Detect which cell encompasses the target text, then output its (X, Y) center coordinate. 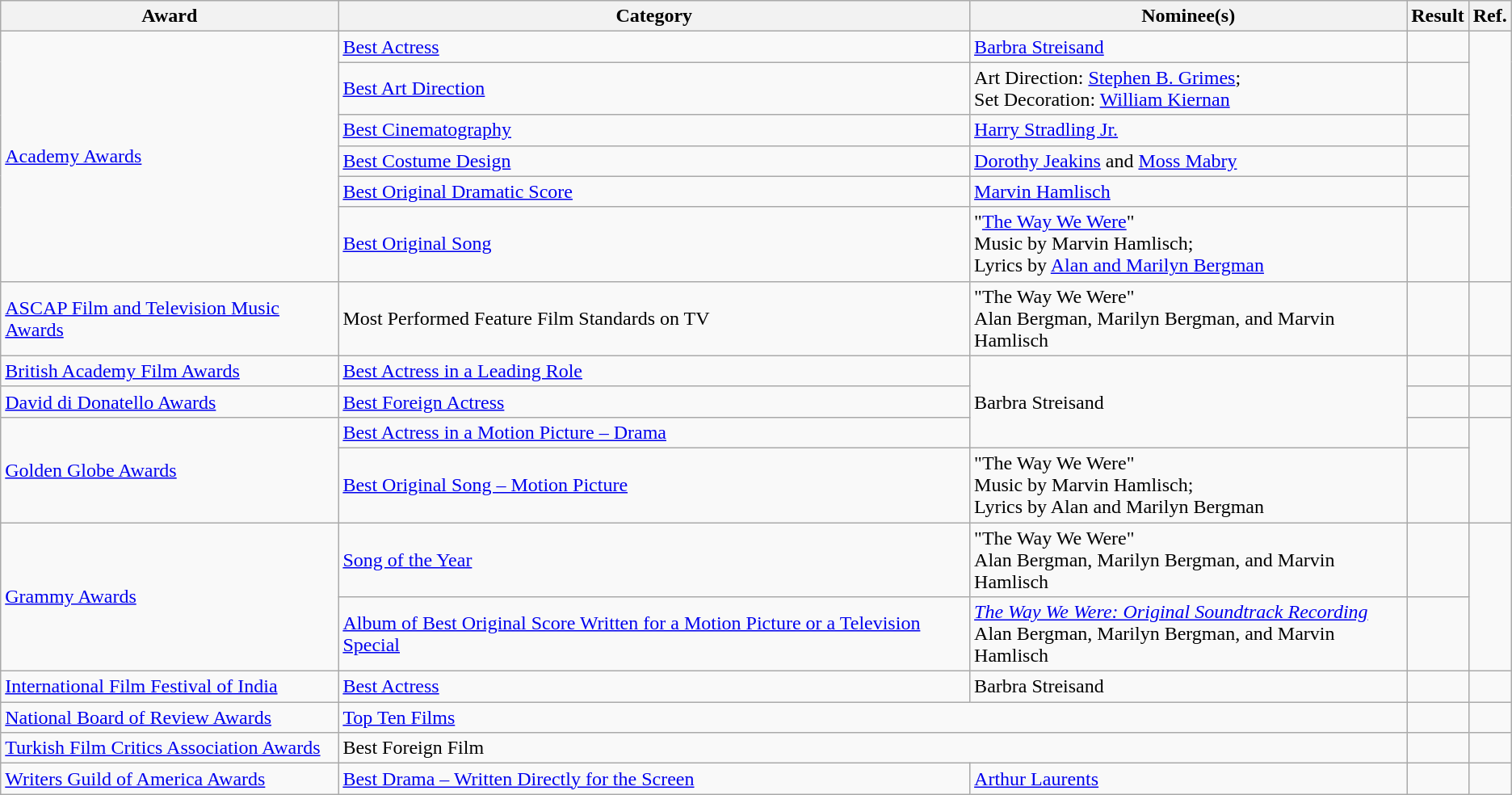
Golden Globe Awards (170, 469)
Category (654, 16)
Marvin Hamlisch (1189, 191)
Arthur Laurents (1189, 779)
Best Cinematography (654, 130)
Nominee(s) (1189, 16)
Song of the Year (654, 559)
Turkish Film Critics Association Awards (170, 748)
National Board of Review Awards (170, 717)
ASCAP Film and Television Music Awards (170, 318)
British Academy Film Awards (170, 371)
Best Actress in a Motion Picture – Drama (654, 432)
Dorothy Jeakins and Moss Mabry (1189, 161)
Art Direction: Stephen B. Grimes; Set Decoration: William Kiernan (1189, 89)
Best Art Direction (654, 89)
Best Original Song – Motion Picture (654, 485)
International Film Festival of India (170, 687)
Most Performed Feature Film Standards on TV (654, 318)
Best Original Dramatic Score (654, 191)
Grammy Awards (170, 596)
Best Actress in a Leading Role (654, 371)
Best Foreign Actress (654, 402)
David di Donatello Awards (170, 402)
Top Ten Films (872, 717)
Result (1438, 16)
Ref. (1489, 16)
The Way We Were: Original Soundtrack Recording Alan Bergman, Marilyn Bergman, and Marvin Hamlisch (1189, 634)
Best Drama – Written Directly for the Screen (654, 779)
Best Original Song (654, 244)
Harry Stradling Jr. (1189, 130)
Album of Best Original Score Written for a Motion Picture or a Television Special (654, 634)
Best Costume Design (654, 161)
Best Foreign Film (872, 748)
Academy Awards (170, 157)
Writers Guild of America Awards (170, 779)
Award (170, 16)
